Scan for the cell matching the given text and deliver its [x, y] coordinate at center. 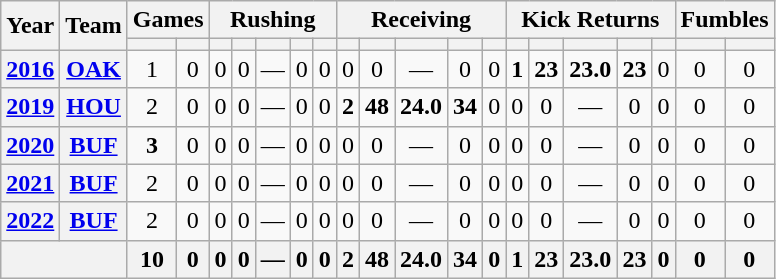
2022 [30, 221]
Kick Returns [590, 20]
HOU [94, 107]
Year [30, 26]
OAK [94, 69]
Games [168, 20]
3 [152, 145]
10 [152, 259]
2021 [30, 183]
2019 [30, 107]
2020 [30, 145]
Rushing [272, 20]
Fumbles [724, 20]
2016 [30, 69]
Team [94, 26]
Receiving [420, 20]
